Return [X, Y] of the center of cell containing provided text 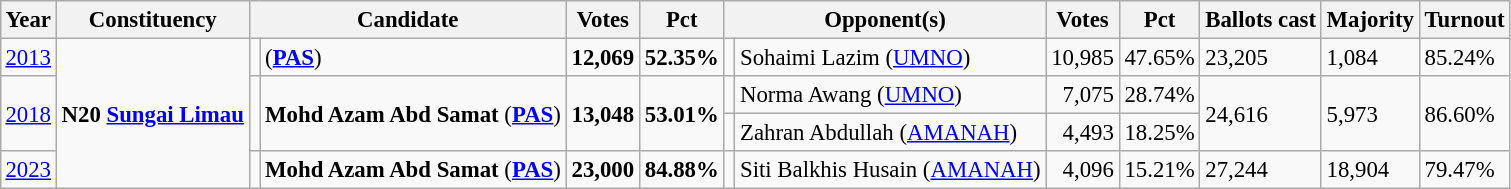
2018 [28, 114]
Opponent(s) [885, 20]
Majority [1370, 20]
Candidate [408, 20]
Norma Awang (UMNO) [890, 95]
23,205 [1260, 57]
2023 [28, 170]
23,000 [602, 170]
18.25% [1160, 133]
4,096 [1082, 170]
5,973 [1370, 114]
79.47% [1464, 170]
Turnout [1464, 20]
86.60% [1464, 114]
1,084 [1370, 57]
53.01% [682, 114]
N20 Sungai Limau [152, 113]
Ballots cast [1260, 20]
24,616 [1260, 114]
2013 [28, 57]
7,075 [1082, 95]
85.24% [1464, 57]
Zahran Abdullah (AMANAH) [890, 133]
4,493 [1082, 133]
(PAS) [413, 57]
18,904 [1370, 170]
13,048 [602, 114]
15.21% [1160, 170]
52.35% [682, 57]
27,244 [1260, 170]
Siti Balkhis Husain (AMANAH) [890, 170]
Year [28, 20]
12,069 [602, 57]
10,985 [1082, 57]
47.65% [1160, 57]
28.74% [1160, 95]
Sohaimi Lazim (UMNO) [890, 57]
84.88% [682, 170]
Constituency [152, 20]
